Determine the (X, Y) coordinate at the center of the cell enclosing the given text.  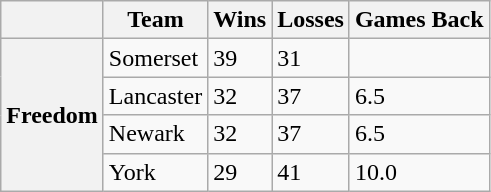
Games Back (419, 20)
29 (240, 172)
41 (311, 172)
39 (240, 58)
York (155, 172)
31 (311, 58)
Lancaster (155, 96)
10.0 (419, 172)
Losses (311, 20)
Team (155, 20)
Wins (240, 20)
Freedom (52, 115)
Newark (155, 134)
Somerset (155, 58)
